Pinpoint the cell where the given text exists, returning its (X, Y) midpoint coordinate. 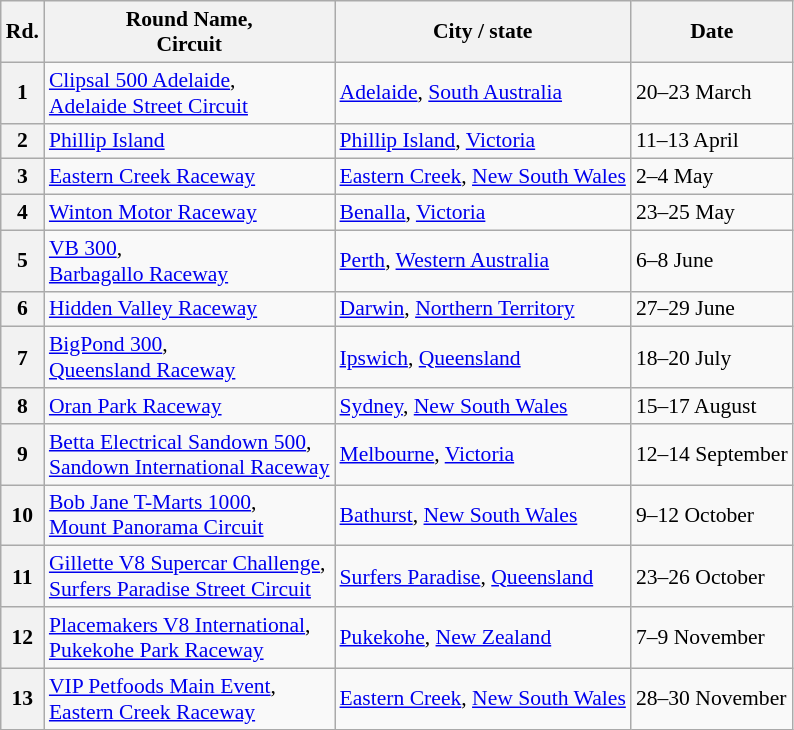
BigPond 300, Queensland Raceway (190, 358)
Benalla, Victoria (483, 213)
Phillip Island, Victoria (483, 141)
City / state (483, 32)
Melbourne, Victoria (483, 454)
Ipswich, Queensland (483, 358)
Darwin, Northern Territory (483, 309)
VB 300, Barbagallo Raceway (190, 260)
Clipsal 500 Adelaide, Adelaide Street Circuit (190, 92)
12–14 September (712, 454)
23–25 May (712, 213)
Eastern Creek Raceway (190, 177)
Bathurst, New South Wales (483, 516)
Pukekohe, New Zealand (483, 638)
9–12 October (712, 516)
Bob Jane T-Marts 1000, Mount Panorama Circuit (190, 516)
Sydney, New South Wales (483, 406)
10 (22, 516)
Adelaide, South Australia (483, 92)
11 (22, 576)
Phillip Island (190, 141)
9 (22, 454)
Perth, Western Australia (483, 260)
5 (22, 260)
18–20 July (712, 358)
Winton Motor Raceway (190, 213)
3 (22, 177)
13 (22, 698)
15–17 August (712, 406)
4 (22, 213)
2 (22, 141)
Oran Park Raceway (190, 406)
Betta Electrical Sandown 500, Sandown International Raceway (190, 454)
7 (22, 358)
6–8 June (712, 260)
VIP Petfoods Main Event, Eastern Creek Raceway (190, 698)
6 (22, 309)
Surfers Paradise, Queensland (483, 576)
7–9 November (712, 638)
27–29 June (712, 309)
12 (22, 638)
28–30 November (712, 698)
2–4 May (712, 177)
20–23 March (712, 92)
11–13 April (712, 141)
23–26 October (712, 576)
Date (712, 32)
Placemakers V8 International, Pukekohe Park Raceway (190, 638)
1 (22, 92)
Rd. (22, 32)
Hidden Valley Raceway (190, 309)
8 (22, 406)
Round Name,Circuit (190, 32)
Gillette V8 Supercar Challenge, Surfers Paradise Street Circuit (190, 576)
